Return the [X, Y] coordinate for the center point of the cell that contains the specified text.  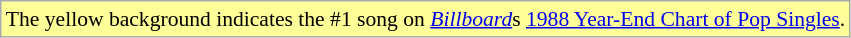
The yellow background indicates the #1 song on Billboards 1988 Year-End Chart of Pop Singles. [426, 19]
